Locate the cell with the specified text and output its (X, Y) center coordinate. 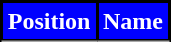
Name (134, 22)
Position (50, 22)
